Output the [x, y] coordinate of the center of the cell containing the given text.  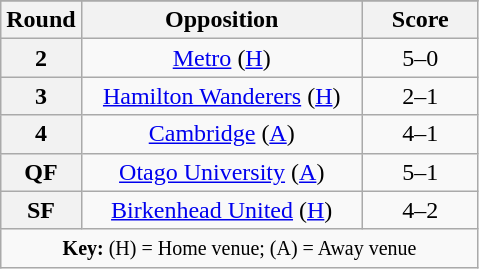
5–1 [420, 172]
Key: (H) = Home venue; (A) = Away venue [240, 248]
4 [41, 134]
Birkenhead United (H) [222, 210]
Otago University (A) [222, 172]
5–0 [420, 58]
2 [41, 58]
4–1 [420, 134]
SF [41, 210]
Opposition [222, 20]
Cambridge (A) [222, 134]
Hamilton Wanderers (H) [222, 96]
3 [41, 96]
Metro (H) [222, 58]
2–1 [420, 96]
4–2 [420, 210]
Round [41, 20]
Score [420, 20]
QF [41, 172]
